Provide the [x, y] coordinate of the cell's center where the given text is located.  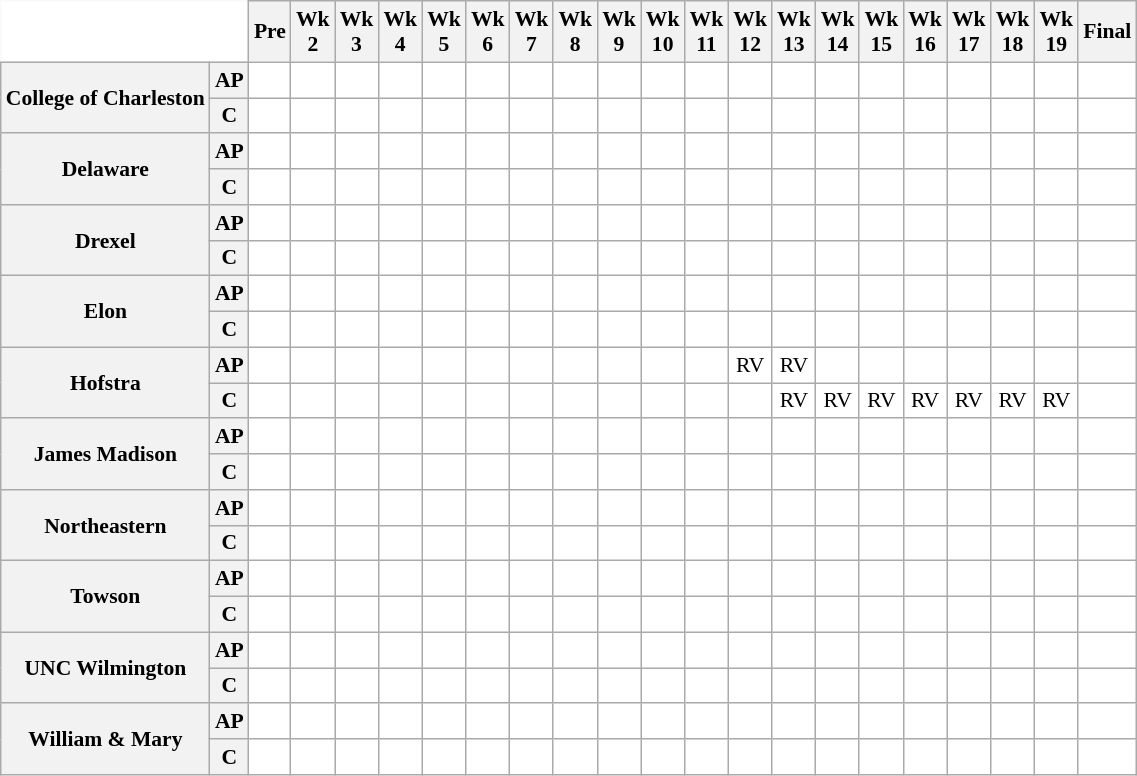
Wk6 [488, 32]
Wk19 [1056, 32]
Wk15 [881, 32]
Wk2 [313, 32]
Wk8 [575, 32]
Delaware [106, 170]
Wk13 [794, 32]
Wk9 [619, 32]
James Madison [106, 454]
Drexel [106, 240]
Wk10 [663, 32]
Wk18 [1013, 32]
Wk3 [357, 32]
Pre [270, 32]
Wk17 [969, 32]
Wk5 [444, 32]
Hofstra [106, 382]
Elon [106, 312]
Wk11 [707, 32]
Towson [106, 596]
Wk16 [925, 32]
Final [1107, 32]
Wk12 [750, 32]
College of Charleston [106, 98]
William & Mary [106, 740]
Wk7 [532, 32]
Wk14 [838, 32]
Wk4 [400, 32]
Northeastern [106, 526]
UNC Wilmington [106, 668]
